Determine the (x, y) coordinate at the center of the cell enclosing the given text.  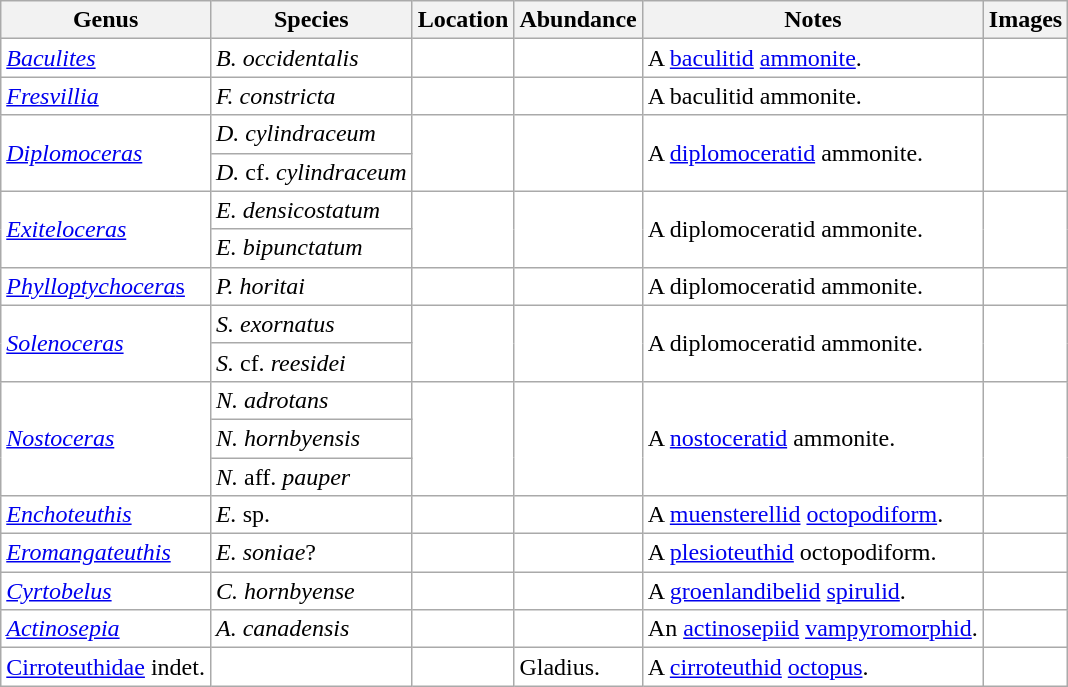
E. sp. (311, 515)
S. exornatus (311, 324)
D. cf. cylindraceum (311, 172)
D. cylindraceum (311, 134)
Diplomoceras (106, 153)
Species (311, 20)
Phylloptychoceras (106, 286)
Images (1025, 20)
A cirroteuthid octopus. (812, 667)
Exiteloceras (106, 229)
A groenlandibelid spirulid. (812, 591)
Cyrtobelus (106, 591)
E. densicostatum (311, 210)
Fresvillia (106, 96)
B. occidentalis (311, 58)
S. cf. reesidei (311, 362)
Nostoceras (106, 438)
F. constricta (311, 96)
Location (463, 20)
N. hornbyensis (311, 438)
Abundance (578, 20)
N. aff. pauper (311, 477)
C. hornbyense (311, 591)
A nostoceratid ammonite. (812, 438)
Notes (812, 20)
A plesioteuthid octopodiform. (812, 553)
Cirroteuthidae indet. (106, 667)
N. adrotans (311, 400)
A. canadensis (311, 629)
P. horitai (311, 286)
E. bipunctatum (311, 248)
Enchoteuthis (106, 515)
A muensterellid octopodiform. (812, 515)
An actinosepiid vampyromorphid. (812, 629)
Genus (106, 20)
Actinosepia (106, 629)
Eromangateuthis (106, 553)
Solenoceras (106, 343)
E. soniae? (311, 553)
Gladius. (578, 667)
Baculites (106, 58)
